Scan for the cell matching the given text and deliver its [x, y] coordinate at center. 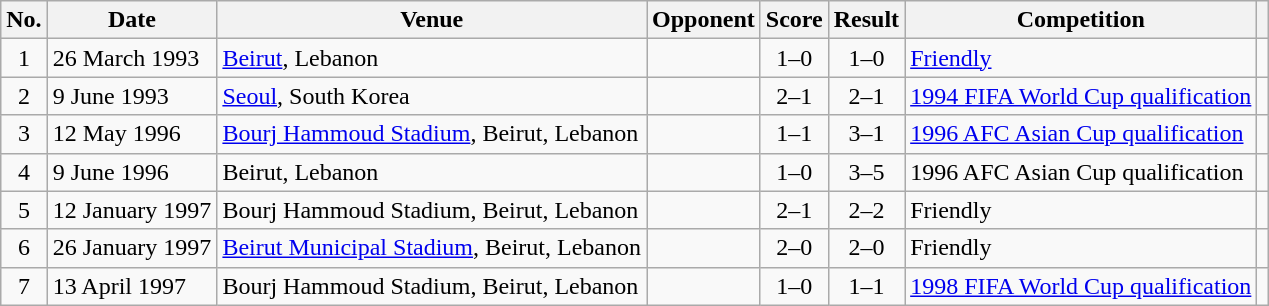
2–2 [866, 210]
6 [24, 248]
Opponent [704, 20]
4 [24, 172]
13 April 1997 [132, 286]
26 January 1997 [132, 248]
Score [794, 20]
Competition [1081, 20]
26 March 1993 [132, 58]
5 [24, 210]
3–5 [866, 172]
1994 FIFA World Cup qualification [1081, 96]
1998 FIFA World Cup qualification [1081, 286]
9 June 1996 [132, 172]
Result [866, 20]
Seoul, South Korea [432, 96]
3 [24, 134]
Date [132, 20]
12 May 1996 [132, 134]
No. [24, 20]
7 [24, 286]
2 [24, 96]
1 [24, 58]
12 January 1997 [132, 210]
9 June 1993 [132, 96]
3–1 [866, 134]
Venue [432, 20]
Beirut Municipal Stadium, Beirut, Lebanon [432, 248]
